Pinpoint the cell where the given text exists, returning its (x, y) midpoint coordinate. 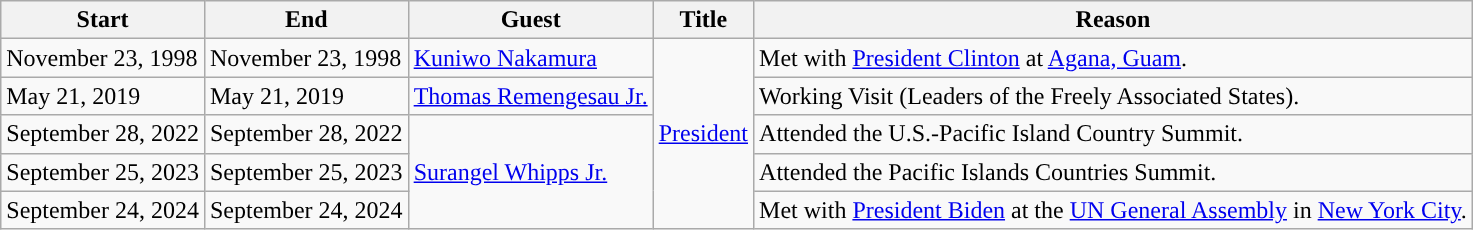
Title (703, 20)
Met with President Clinton at Agana, Guam. (1114, 58)
Reason (1114, 20)
End (306, 20)
Working Visit (Leaders of the Freely Associated States). (1114, 96)
Met with President Biden at the UN General Assembly in New York City. (1114, 210)
Attended the U.S.-Pacific Island Country Summit. (1114, 134)
Start (103, 20)
President (703, 134)
Attended the Pacific Islands Countries Summit. (1114, 172)
Kuniwo Nakamura (530, 58)
Surangel Whipps Jr. (530, 172)
Thomas Remengesau Jr. (530, 96)
Guest (530, 20)
